Scan for the cell matching the given text and deliver its [X, Y] coordinate at center. 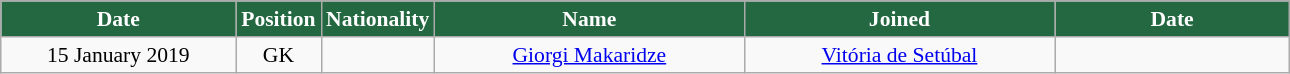
15 January 2019 [118, 55]
GK [278, 55]
Position [278, 19]
Joined [899, 19]
Nationality [378, 19]
Giorgi Makaridze [589, 55]
Vitória de Setúbal [899, 55]
Name [589, 19]
